Pinpoint the cell where the given text exists, returning its (X, Y) midpoint coordinate. 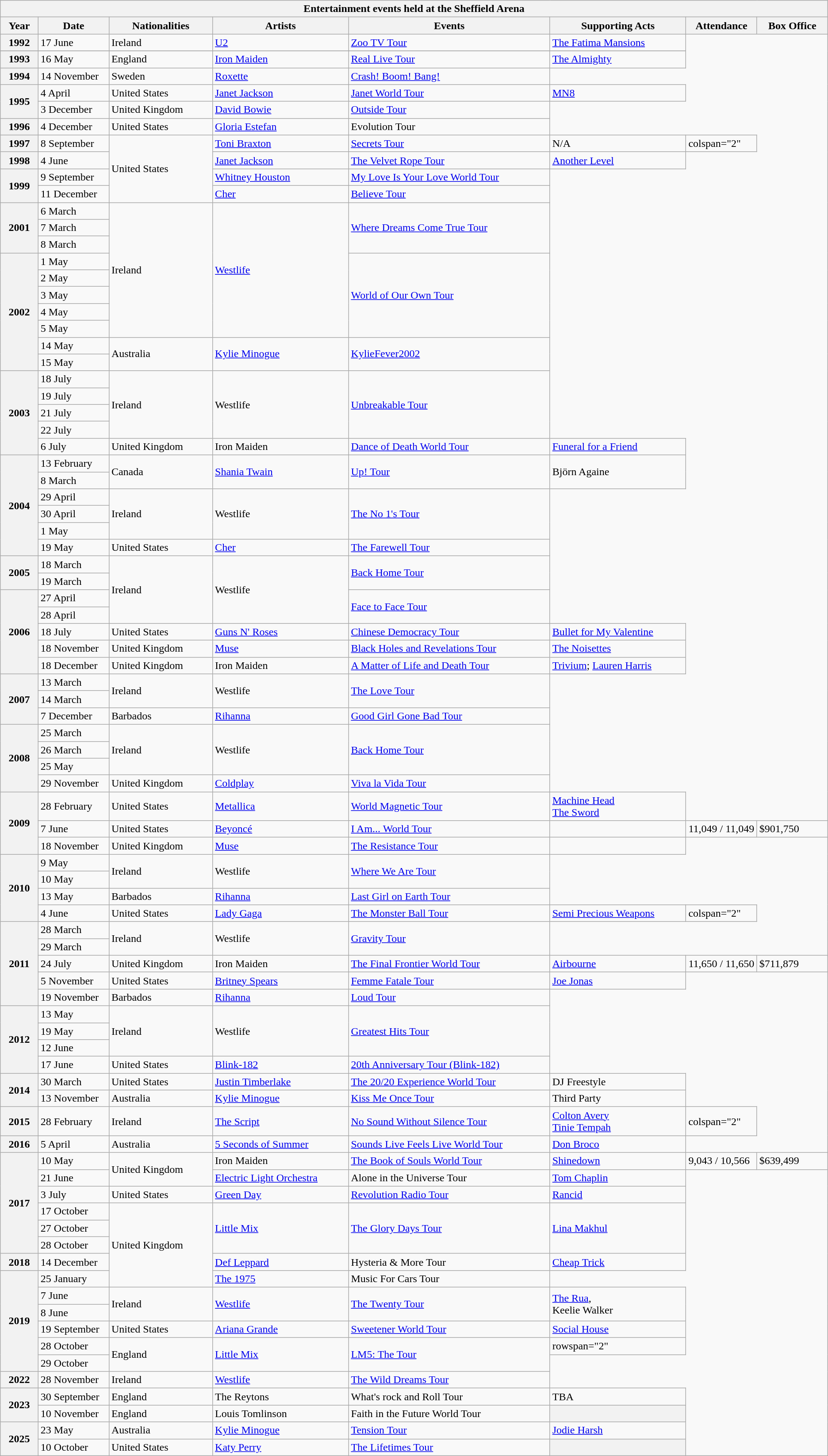
Box Office (792, 26)
11,650 / 11,650 (721, 964)
Toni Braxton (280, 143)
9 September (73, 177)
2014 (19, 1090)
2004 (19, 505)
Cheap Trick (618, 1262)
My Love Is Your Love World Tour (449, 177)
The Almighty (618, 59)
Don Broco (618, 1144)
Tension Tour (449, 1430)
I Am... World Tour (449, 829)
30 April (73, 514)
Social House (618, 1329)
Shinedown (618, 1161)
2 May (73, 278)
Greatest Hits Tour (449, 1031)
Jodie Harsh (618, 1430)
The Twenty Tour (449, 1304)
Joe Jonas (618, 980)
Faith in the Future World Tour (449, 1414)
25 May (73, 767)
28 March (73, 930)
1994 (19, 76)
Sweden (161, 76)
LM5: The Tour (449, 1355)
The Love Tour (449, 691)
The 1975 (280, 1279)
16 May (73, 59)
Nationalities (161, 26)
27 April (73, 598)
26 March (73, 750)
Real Live Tour (449, 59)
Trivium; Lauren Harris (618, 665)
Loud Tour (449, 997)
Date (73, 26)
Outside Tour (449, 110)
14 December (73, 1262)
World Magnetic Tour (449, 806)
Justin Timberlake (280, 1082)
1996 (19, 127)
2010 (19, 888)
4 May (73, 312)
24 July (73, 964)
Supporting Acts (618, 26)
2011 (19, 964)
Another Level (618, 160)
Janet World Tour (449, 93)
Kiss Me Once Tour (449, 1099)
2016 (19, 1144)
Femme Fatale Tour (449, 980)
Semi Precious Weapons (618, 913)
Where We Are Tour (449, 871)
5 May (73, 329)
2007 (19, 699)
Evolution Tour (449, 127)
The Velvet Rope Tour (449, 160)
KylieFever2002 (449, 354)
Events (449, 26)
1999 (19, 185)
Revolution Radio Tour (449, 1195)
2005 (19, 573)
The Farewell Tour (449, 548)
9 May (73, 863)
25 January (73, 1279)
DJ Freestyle (618, 1082)
The Monster Ball Tour (449, 913)
Canada (161, 472)
Good Girl Gone Bad Tour (449, 716)
6 July (73, 446)
21 June (73, 1178)
13 February (73, 463)
David Bowie (280, 110)
25 March (73, 733)
2008 (19, 758)
Where Dreams Come True Tour (449, 228)
2022 (19, 1380)
Britney Spears (280, 980)
Ariana Grande (280, 1329)
29 March (73, 947)
Gravity Tour (449, 938)
Metallica (280, 806)
10 November (73, 1414)
28 November (73, 1380)
The Wild Dreams Tour (449, 1380)
2001 (19, 228)
19 March (73, 581)
$711,879 (792, 964)
rowspan="2" (618, 1346)
Roxette (280, 76)
Coldplay (280, 784)
14 May (73, 346)
Sounds Live Feels Live World Tour (449, 1144)
Louis Tomlinson (280, 1414)
Blink-182 (280, 1065)
13 November (73, 1099)
Entertainment events held at the Sheffield Arena (414, 9)
The Script (280, 1121)
Last Girl on Earth Tour (449, 896)
The Final Frontier World Tour (449, 964)
Unbreakable Tour (449, 404)
6 March (73, 211)
1997 (19, 143)
Year (19, 26)
Gloria Estefan (280, 127)
8 June (73, 1313)
Tom Chaplin (618, 1178)
Crash! Boom! Bang! (449, 76)
The Noisettes (618, 649)
Electric Light Orchestra (280, 1178)
2015 (19, 1121)
3 May (73, 295)
A Matter of Life and Death Tour (449, 665)
Beyoncé (280, 829)
The Reytons (280, 1397)
N/A (618, 143)
4 December (73, 127)
30 September (73, 1397)
What's rock and Roll Tour (449, 1397)
Lina Makhul (618, 1228)
U2 (280, 42)
MN8 (618, 93)
No Sound Without Silence Tour (449, 1121)
3 July (73, 1195)
Music For Cars Tour (449, 1279)
22 July (73, 430)
3 December (73, 110)
19 November (73, 997)
29 November (73, 784)
8 September (73, 143)
$639,499 (792, 1161)
The Fatima Mansions (618, 42)
Airbourne (618, 964)
21 July (73, 413)
2006 (19, 632)
30 March (73, 1082)
The Rua,Keelie Walker (618, 1304)
Artists (280, 26)
10 October (73, 1447)
World of Our Own Tour (449, 295)
2017 (19, 1203)
Black Holes and Revelations Tour (449, 649)
1993 (19, 59)
19 September (73, 1329)
Lady Gaga (280, 913)
Third Party (618, 1099)
Funeral for a Friend (618, 446)
20th Anniversary Tour (Blink-182) (449, 1065)
1998 (19, 160)
Guns N' Roses (280, 632)
Alone in the Universe Tour (449, 1178)
Zoo TV Tour (449, 42)
2003 (19, 413)
19 July (73, 396)
The Resistance Tour (449, 846)
Viva la Vida Tour (449, 784)
Rancid (618, 1195)
5 November (73, 980)
14 March (73, 699)
17 October (73, 1211)
The Book of Souls World Tour (449, 1161)
13 March (73, 682)
Attendance (721, 26)
29 October (73, 1363)
Dance of Death World Tour (449, 446)
Sweetener World Tour (449, 1329)
The No 1's Tour (449, 514)
TBA (618, 1397)
Colton AveryTinie Tempah (618, 1121)
$901,750 (792, 829)
2023 (19, 1405)
1995 (19, 101)
Secrets Tour (449, 143)
2018 (19, 1262)
Shania Twain (280, 472)
14 November (73, 76)
Up! Tour (449, 472)
23 May (73, 1430)
1992 (19, 42)
29 April (73, 497)
7 December (73, 716)
27 October (73, 1228)
9,043 / 10,566 (721, 1161)
2002 (19, 312)
Whitney Houston (280, 177)
Chinese Democracy Tour (449, 632)
The Lifetimes Tour (449, 1447)
Def Leppard (280, 1262)
Green Day (280, 1195)
2012 (19, 1039)
5 Seconds of Summer (280, 1144)
The 20/20 Experience World Tour (449, 1082)
2009 (19, 823)
15 May (73, 362)
18 December (73, 665)
The Glory Days Tour (449, 1228)
Bullet for My Valentine (618, 632)
Hysteria & More Tour (449, 1262)
2019 (19, 1321)
Believe Tour (449, 194)
Katy Perry (280, 1447)
11,049 / 11,049 (721, 829)
12 June (73, 1048)
2025 (19, 1439)
4 April (73, 93)
7 March (73, 228)
Machine HeadThe Sword (618, 806)
5 April (73, 1144)
11 December (73, 194)
Björn Againe (618, 472)
18 March (73, 565)
28 April (73, 615)
Face to Face Tour (449, 607)
